Capture the cell that displays the provided text and extract its (X, Y) central coordinate. 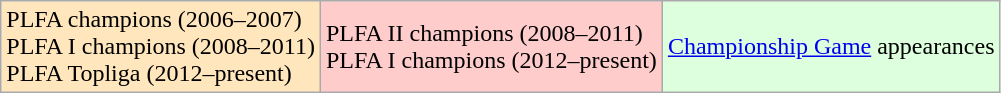
PLFA II champions (2008–2011) PLFA I champions (2012–present) (491, 47)
Championship Game appearances (831, 47)
PLFA champions (2006–2007) PLFA I champions (2008–2011) PLFA Topliga (2012–present) (161, 47)
